Find where the given text appears and provide that cell's center as (x, y) coordinate. 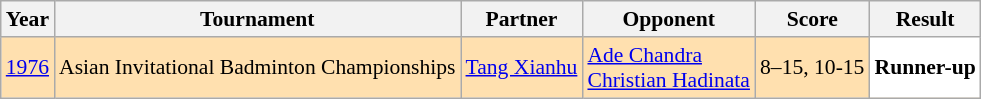
Score (812, 19)
Partner (521, 19)
Tournament (257, 19)
8–15, 10-15 (812, 68)
Result (924, 19)
Opponent (668, 19)
1976 (28, 68)
Tang Xianhu (521, 68)
Runner-up (924, 68)
Year (28, 19)
Ade Chandra Christian Hadinata (668, 68)
Asian Invitational Badminton Championships (257, 68)
